Detect which cell encompasses the target text, then output its [X, Y] center coordinate. 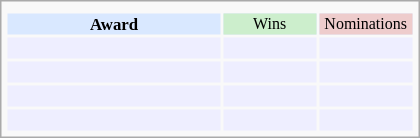
Award [114, 24]
Nominations [366, 24]
Wins [270, 24]
